Locate the cell with the specified text and output its [X, Y] center coordinate. 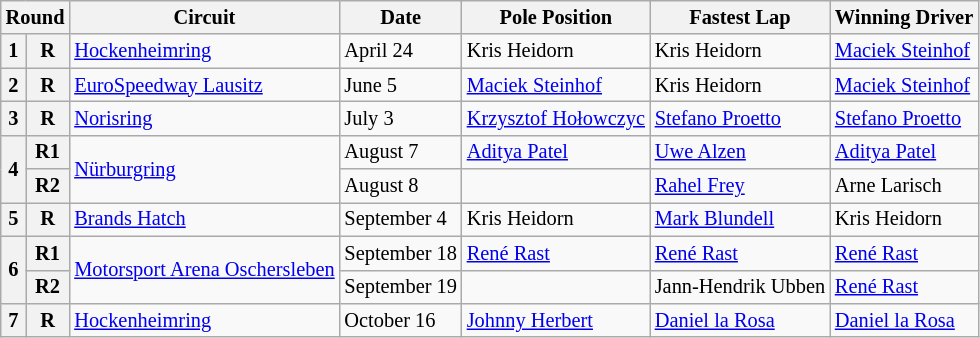
7 [14, 320]
Arne Larisch [904, 186]
Uwe Alzen [740, 152]
4 [14, 168]
5 [14, 219]
1 [14, 51]
June 5 [400, 85]
Fastest Lap [740, 17]
April 24 [400, 51]
September 4 [400, 219]
Date [400, 17]
2 [14, 85]
Nürburgring [204, 168]
EuroSpeedway Lausitz [204, 85]
Jann-Hendrik Ubben [740, 287]
Krzysztof Hołowczyc [556, 118]
Norisring [204, 118]
Circuit [204, 17]
September 19 [400, 287]
Round [36, 17]
October 16 [400, 320]
Motorsport Arena Oschersleben [204, 270]
Winning Driver [904, 17]
Johnny Herbert [556, 320]
September 18 [400, 253]
Brands Hatch [204, 219]
August 7 [400, 152]
6 [14, 270]
August 8 [400, 186]
3 [14, 118]
Rahel Frey [740, 186]
Pole Position [556, 17]
July 3 [400, 118]
Mark Blundell [740, 219]
